Identify which cell holds the provided text, then report its [x, y] central coordinate. 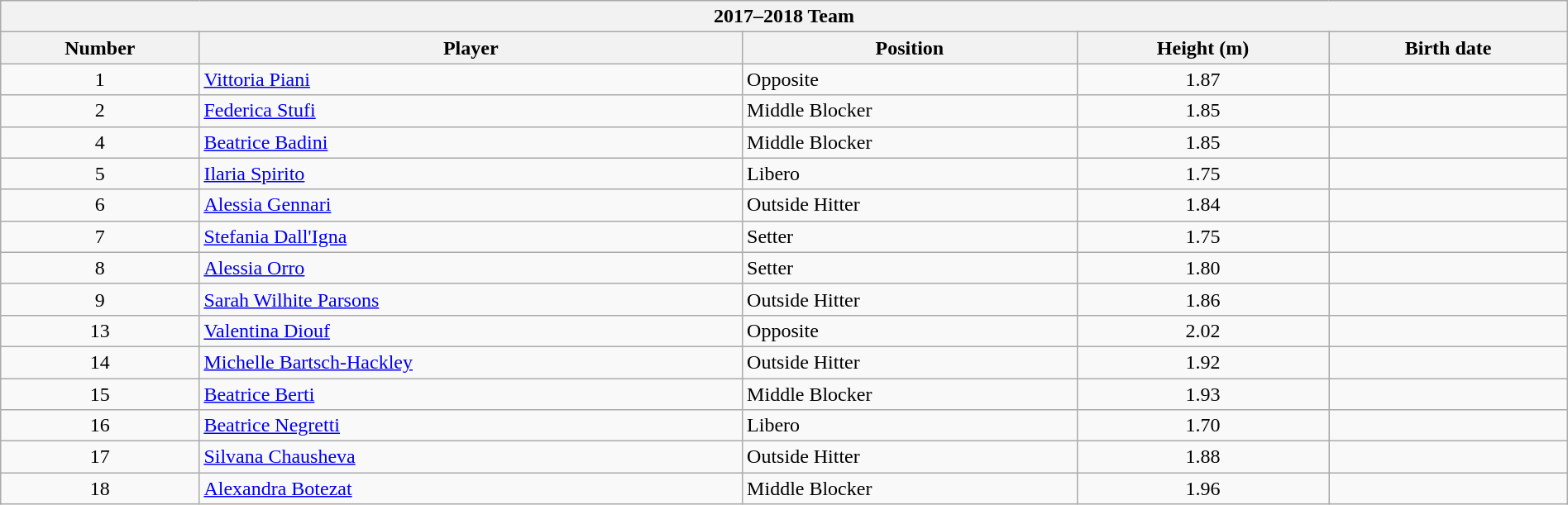
16 [100, 426]
2017–2018 Team [784, 17]
5 [100, 174]
1.80 [1202, 268]
1.93 [1202, 394]
Height (m) [1202, 48]
1.86 [1202, 299]
14 [100, 362]
Alessia Orro [471, 268]
Valentina Diouf [471, 331]
1.96 [1202, 488]
2 [100, 111]
Michelle Bartsch-Hackley [471, 362]
Alexandra Botezat [471, 488]
Silvana Chausheva [471, 457]
Ilaria Spirito [471, 174]
Birth date [1448, 48]
7 [100, 236]
Beatrice Badini [471, 142]
Federica Stufi [471, 111]
1.92 [1202, 362]
Beatrice Berti [471, 394]
17 [100, 457]
Beatrice Negretti [471, 426]
1 [100, 79]
2.02 [1202, 331]
4 [100, 142]
Vittoria Piani [471, 79]
1.84 [1202, 205]
Number [100, 48]
1.88 [1202, 457]
13 [100, 331]
Position [910, 48]
6 [100, 205]
1.70 [1202, 426]
Stefania Dall'Igna [471, 236]
9 [100, 299]
18 [100, 488]
15 [100, 394]
1.87 [1202, 79]
Sarah Wilhite Parsons [471, 299]
Player [471, 48]
8 [100, 268]
Alessia Gennari [471, 205]
